From the cell containing the given text, extract its center point as [x, y] coordinate. 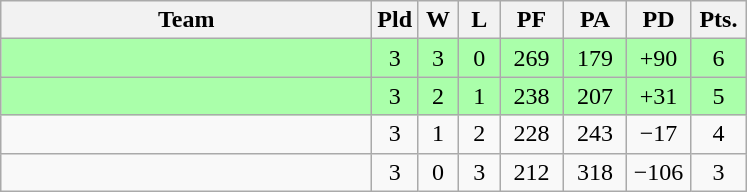
Team [186, 20]
PA [595, 20]
5 [718, 96]
+90 [659, 58]
228 [532, 134]
212 [532, 172]
Pts. [718, 20]
207 [595, 96]
179 [595, 58]
6 [718, 58]
W [438, 20]
269 [532, 58]
L [480, 20]
4 [718, 134]
−17 [659, 134]
238 [532, 96]
+31 [659, 96]
PD [659, 20]
−106 [659, 172]
PF [532, 20]
318 [595, 172]
243 [595, 134]
Pld [395, 20]
